Capture the cell that displays the provided text and extract its (X, Y) central coordinate. 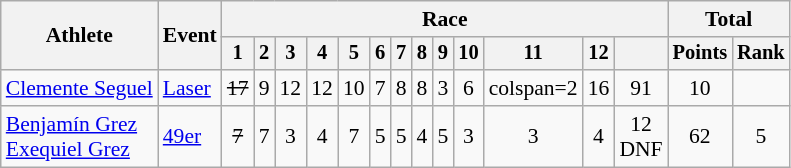
2 (264, 54)
Benjamín GrezExequiel Grez (80, 136)
12DNF (640, 136)
91 (640, 88)
1 (238, 54)
Laser (190, 88)
49er (190, 136)
62 (700, 136)
17 (238, 88)
Points (700, 54)
Rank (761, 54)
Race (445, 19)
16 (599, 88)
11 (534, 54)
Athlete (80, 36)
colspan=2 (534, 88)
Total (729, 19)
Clemente Seguel (80, 88)
Event (190, 36)
